Find where the given text appears and provide that cell's center as (X, Y) coordinate. 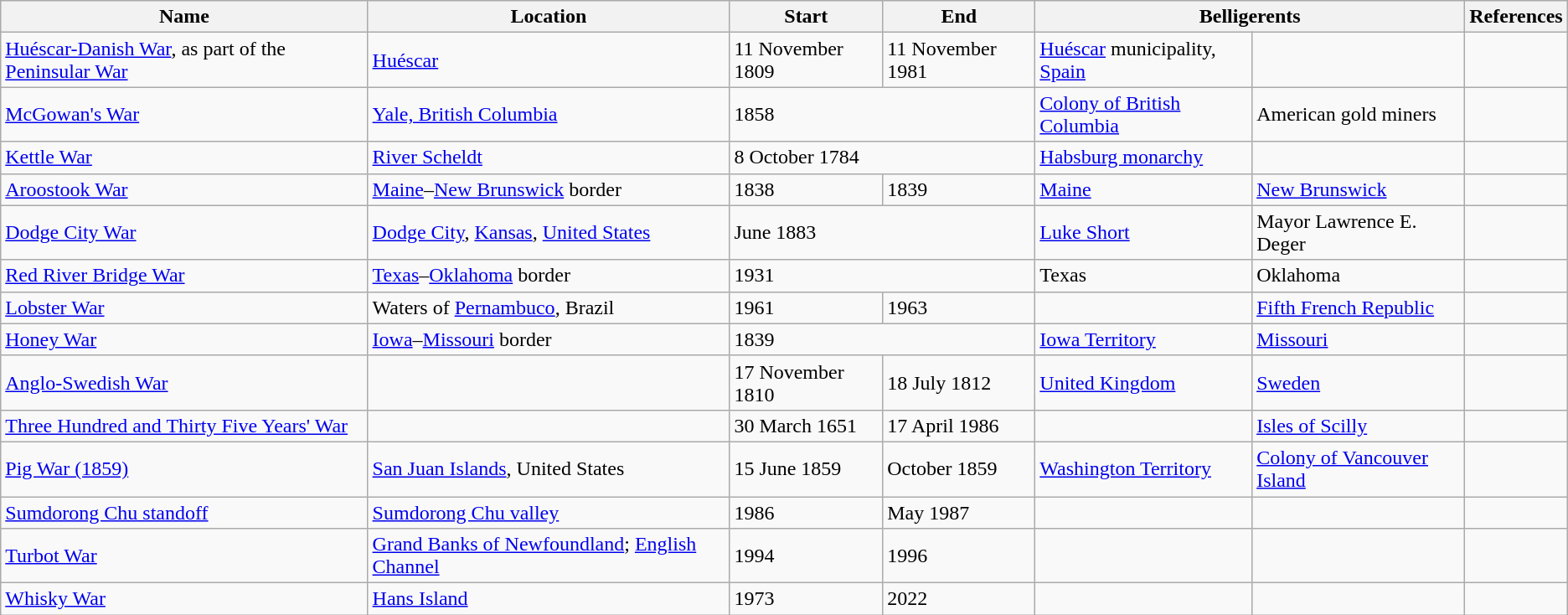
Sweden (1359, 382)
Huéscar-Danish War, as part of the Peninsular War (184, 60)
American gold miners (1359, 114)
Red River Bridge War (184, 276)
Maine–New Brunswick border (549, 189)
17 November 1810 (806, 382)
1973 (806, 599)
New Brunswick (1359, 189)
11 November 1981 (959, 60)
Fifth French Republic (1359, 307)
17 April 1986 (959, 426)
Oklahoma (1359, 276)
Habsburg monarchy (1144, 158)
Aroostook War (184, 189)
Missouri (1359, 339)
Maine (1144, 189)
References (1516, 17)
Waters of Pernambuco, Brazil (549, 307)
June 1883 (883, 233)
Iowa–Missouri border (549, 339)
Whisky War (184, 599)
United Kingdom (1144, 382)
Mayor Lawrence E. Deger (1359, 233)
18 July 1812 (959, 382)
End (959, 17)
Dodge City, Kansas, United States (549, 233)
Huéscar municipality, Spain (1144, 60)
1994 (806, 556)
Yale, British Columbia (549, 114)
1931 (883, 276)
Colony of British Columbia (1144, 114)
Isles of Scilly (1359, 426)
Three Hundred and Thirty Five Years' War (184, 426)
Texas (1144, 276)
Lobster War (184, 307)
Texas–Oklahoma border (549, 276)
11 November 1809 (806, 60)
Pig War (1859) (184, 469)
Belligerents (1250, 17)
1838 (806, 189)
Turbot War (184, 556)
15 June 1859 (806, 469)
2022 (959, 599)
1996 (959, 556)
Colony of Vancouver Island (1359, 469)
Grand Banks of Newfoundland; English Channel (549, 556)
May 1987 (959, 512)
McGowan's War (184, 114)
Kettle War (184, 158)
Luke Short (1144, 233)
Name (184, 17)
Location (549, 17)
Hans Island (549, 599)
Sumdorong Chu valley (549, 512)
30 March 1651 (806, 426)
Washington Territory (1144, 469)
Honey War (184, 339)
Dodge City War (184, 233)
River Scheldt (549, 158)
Start (806, 17)
1961 (806, 307)
San Juan Islands, United States (549, 469)
Iowa Territory (1144, 339)
1986 (806, 512)
1963 (959, 307)
Huéscar (549, 60)
Sumdorong Chu standoff (184, 512)
October 1859 (959, 469)
8 October 1784 (883, 158)
Anglo-Swedish War (184, 382)
1858 (883, 114)
